Search for the cell housing the specified text and yield its [x, y] center coordinate. 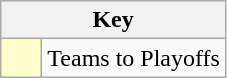
Teams to Playoffs [134, 58]
Key [114, 20]
